Provide the (X, Y) coordinate of the cell's center where the given text is located.  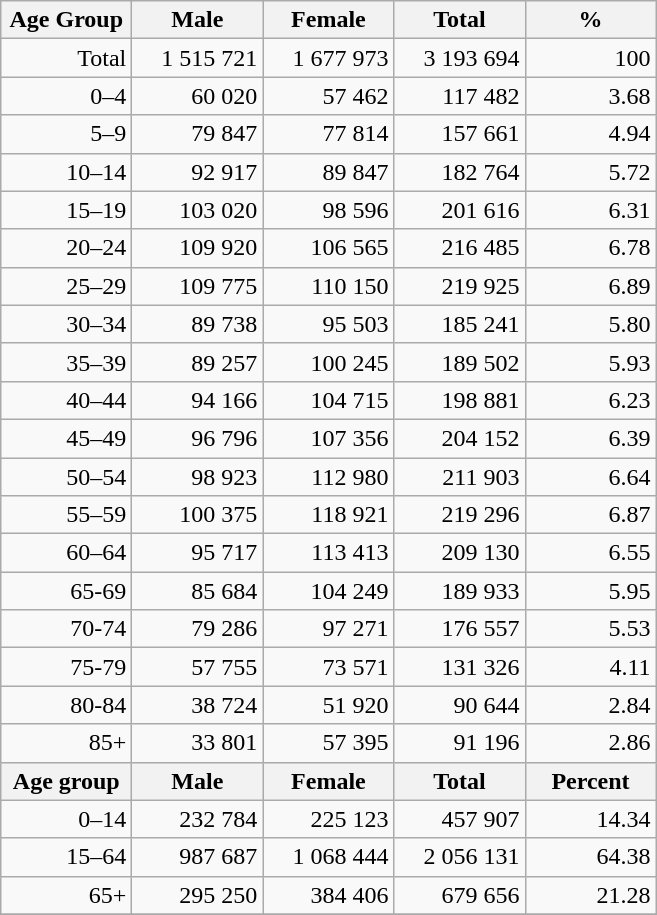
104 715 (328, 400)
106 565 (328, 248)
5.53 (590, 629)
201 616 (460, 210)
118 921 (328, 515)
4.94 (590, 134)
95 503 (328, 324)
4.11 (590, 667)
232 784 (198, 819)
38 724 (198, 705)
65+ (66, 895)
35–39 (66, 362)
5.93 (590, 362)
176 557 (460, 629)
3.68 (590, 96)
79 847 (198, 134)
987 687 (198, 857)
189 502 (460, 362)
295 250 (198, 895)
Percent (590, 781)
109 920 (198, 248)
104 249 (328, 591)
94 166 (198, 400)
89 257 (198, 362)
103 020 (198, 210)
89 847 (328, 172)
6.78 (590, 248)
225 123 (328, 819)
98 596 (328, 210)
6.23 (590, 400)
85 684 (198, 591)
6.39 (590, 438)
6.64 (590, 477)
100 245 (328, 362)
219 925 (460, 286)
91 196 (460, 743)
157 661 (460, 134)
457 907 (460, 819)
6.55 (590, 553)
209 130 (460, 553)
20–24 (66, 248)
1 677 973 (328, 58)
77 814 (328, 134)
30–34 (66, 324)
5–9 (66, 134)
33 801 (198, 743)
0–14 (66, 819)
107 356 (328, 438)
57 395 (328, 743)
131 326 (460, 667)
Age group (66, 781)
6.87 (590, 515)
98 923 (198, 477)
85+ (66, 743)
60–64 (66, 553)
204 152 (460, 438)
95 717 (198, 553)
40–44 (66, 400)
92 917 (198, 172)
55–59 (66, 515)
10–14 (66, 172)
70-74 (66, 629)
5.95 (590, 591)
100 375 (198, 515)
15–64 (66, 857)
1 515 721 (198, 58)
2.84 (590, 705)
6.89 (590, 286)
97 271 (328, 629)
100 (590, 58)
113 413 (328, 553)
3 193 694 (460, 58)
60 020 (198, 96)
21.28 (590, 895)
1 068 444 (328, 857)
90 644 (460, 705)
50–54 (66, 477)
45–49 (66, 438)
2.86 (590, 743)
211 903 (460, 477)
57 462 (328, 96)
15–19 (66, 210)
% (590, 20)
65-69 (66, 591)
117 482 (460, 96)
79 286 (198, 629)
75-79 (66, 667)
198 881 (460, 400)
89 738 (198, 324)
25–29 (66, 286)
96 796 (198, 438)
110 150 (328, 286)
2 056 131 (460, 857)
0–4 (66, 96)
679 656 (460, 895)
112 980 (328, 477)
5.72 (590, 172)
219 296 (460, 515)
Age Group (66, 20)
216 485 (460, 248)
189 933 (460, 591)
57 755 (198, 667)
51 920 (328, 705)
73 571 (328, 667)
182 764 (460, 172)
80-84 (66, 705)
185 241 (460, 324)
5.80 (590, 324)
6.31 (590, 210)
109 775 (198, 286)
384 406 (328, 895)
14.34 (590, 819)
64.38 (590, 857)
